Pinpoint the cell where the given text exists, returning its (X, Y) midpoint coordinate. 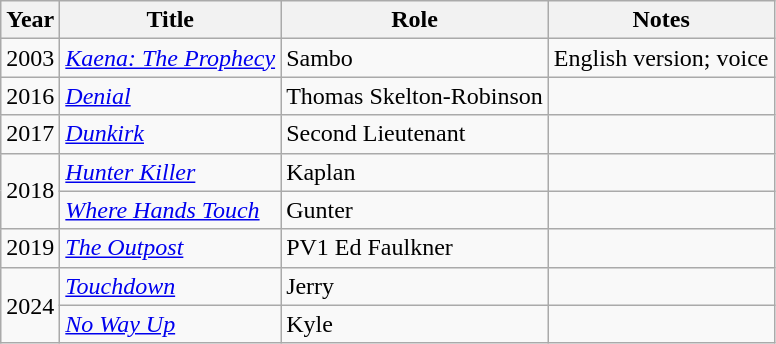
Jerry (415, 286)
Hunter Killer (170, 172)
Notes (661, 20)
The Outpost (170, 248)
English version; voice (661, 58)
Year (30, 20)
Kaena: The Prophecy (170, 58)
PV1 Ed Faulkner (415, 248)
2016 (30, 96)
Gunter (415, 210)
2018 (30, 191)
Dunkirk (170, 134)
Where Hands Touch (170, 210)
Title (170, 20)
Thomas Skelton-Robinson (415, 96)
Second Lieutenant (415, 134)
2019 (30, 248)
Role (415, 20)
Kaplan (415, 172)
Denial (170, 96)
2024 (30, 305)
2017 (30, 134)
Touchdown (170, 286)
2003 (30, 58)
Sambo (415, 58)
Kyle (415, 324)
No Way Up (170, 324)
